Scan for the cell matching the given text and deliver its [X, Y] coordinate at center. 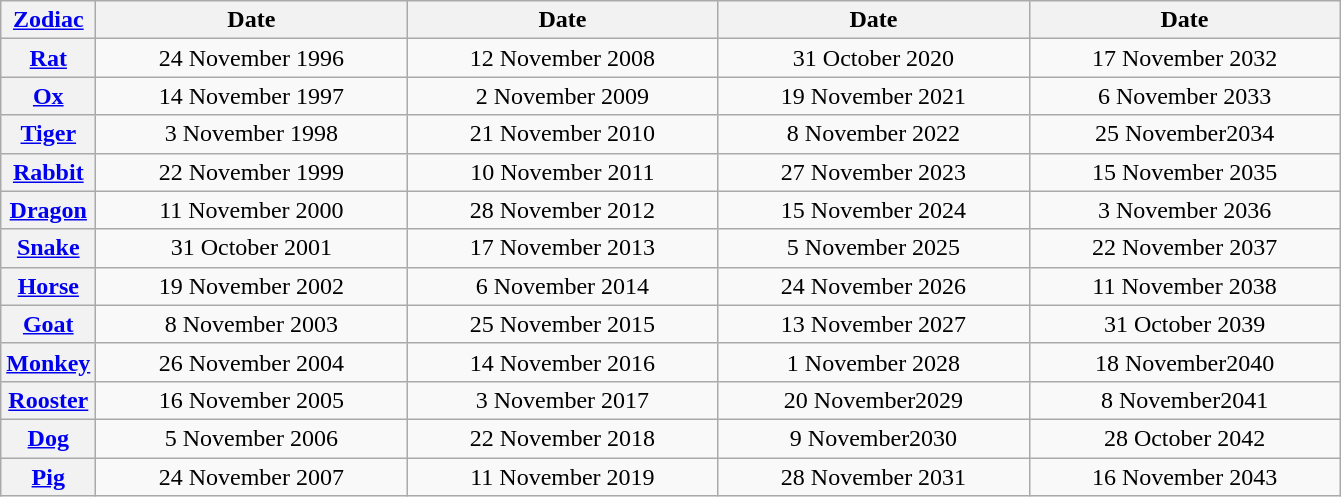
22 November 1999 [252, 172]
31 October 2001 [252, 248]
8 November 2003 [252, 324]
27 November 2023 [874, 172]
14 November 2016 [562, 362]
11 November 2019 [562, 477]
17 November 2013 [562, 248]
25 November 2015 [562, 324]
Rooster [48, 400]
20 November2029 [874, 400]
24 November 1996 [252, 58]
Snake [48, 248]
6 November 2033 [1184, 96]
Pig [48, 477]
17 November 2032 [1184, 58]
5 November 2006 [252, 438]
Ox [48, 96]
2 November 2009 [562, 96]
3 November 2017 [562, 400]
31 October 2020 [874, 58]
16 November 2005 [252, 400]
22 November 2037 [1184, 248]
6 November 2014 [562, 286]
Rabbit [48, 172]
Monkey [48, 362]
24 November 2007 [252, 477]
Dog [48, 438]
8 November2041 [1184, 400]
28 November 2031 [874, 477]
11 November 2000 [252, 210]
3 November 2036 [1184, 210]
Dragon [48, 210]
22 November 2018 [562, 438]
Goat [48, 324]
15 November 2024 [874, 210]
Rat [48, 58]
28 November 2012 [562, 210]
19 November 2021 [874, 96]
Zodiac [48, 20]
25 November2034 [1184, 134]
10 November 2011 [562, 172]
8 November 2022 [874, 134]
19 November 2002 [252, 286]
9 November2030 [874, 438]
11 November 2038 [1184, 286]
Tiger [48, 134]
26 November 2004 [252, 362]
5 November 2025 [874, 248]
21 November 2010 [562, 134]
31 October 2039 [1184, 324]
28 October 2042 [1184, 438]
16 November 2043 [1184, 477]
14 November 1997 [252, 96]
15 November 2035 [1184, 172]
13 November 2027 [874, 324]
18 November2040 [1184, 362]
24 November 2026 [874, 286]
12 November 2008 [562, 58]
3 November 1998 [252, 134]
1 November 2028 [874, 362]
Horse [48, 286]
